Capture the cell that displays the provided text and extract its [x, y] central coordinate. 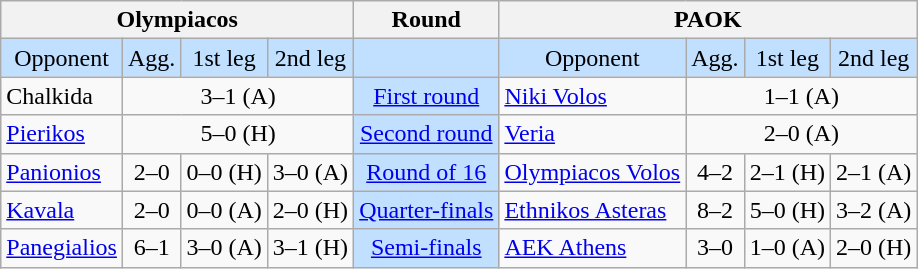
Olympiacos Volos [592, 172]
Chalkida [62, 96]
Niki Volos [592, 96]
Semi-finals [426, 248]
Olympiacos [178, 20]
Second round [426, 134]
3–0 [715, 248]
3–2 (A) [874, 210]
Round of 16 [426, 172]
Panionios [62, 172]
PAOK [708, 20]
Round [426, 20]
Panegialios [62, 248]
6–1 [151, 248]
0–0 (A) [224, 210]
3–1 (A) [238, 96]
First round [426, 96]
2–1 (A) [874, 172]
Pierikos [62, 134]
1–1 (A) [802, 96]
3–1 (H) [310, 248]
Quarter-finals [426, 210]
0–0 (H) [224, 172]
8–2 [715, 210]
Veria [592, 134]
4–2 [715, 172]
Ethnikos Asteras [592, 210]
Kavala [62, 210]
2–0 (A) [802, 134]
AEK Athens [592, 248]
1–0 (A) [787, 248]
2–1 (H) [787, 172]
